From the cell containing the given text, extract its center point as (X, Y) coordinate. 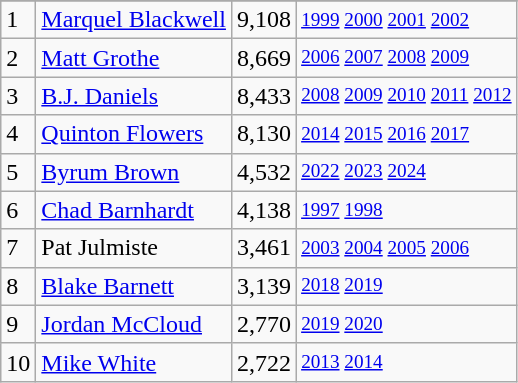
4 (18, 134)
2018 2019 (407, 286)
Marquel Blackwell (134, 20)
2,770 (264, 324)
8,130 (264, 134)
Mike White (134, 362)
Jordan McCloud (134, 324)
3,139 (264, 286)
1 (18, 20)
8,433 (264, 96)
2014 2015 2016 2017 (407, 134)
8 (18, 286)
4,532 (264, 172)
Pat Julmiste (134, 248)
B.J. Daniels (134, 96)
2019 2020 (407, 324)
7 (18, 248)
5 (18, 172)
2,722 (264, 362)
Byrum Brown (134, 172)
8,669 (264, 58)
4,138 (264, 210)
Quinton Flowers (134, 134)
2008 2009 2010 2011 2012 (407, 96)
Matt Grothe (134, 58)
2 (18, 58)
9 (18, 324)
3,461 (264, 248)
10 (18, 362)
1999 2000 2001 2002 (407, 20)
Blake Barnett (134, 286)
2006 2007 2008 2009 (407, 58)
1997 1998 (407, 210)
6 (18, 210)
2003 2004 2005 2006 (407, 248)
9,108 (264, 20)
2013 2014 (407, 362)
Chad Barnhardt (134, 210)
3 (18, 96)
2022 2023 2024 (407, 172)
